Locate the cell with the specified text and output its (X, Y) center coordinate. 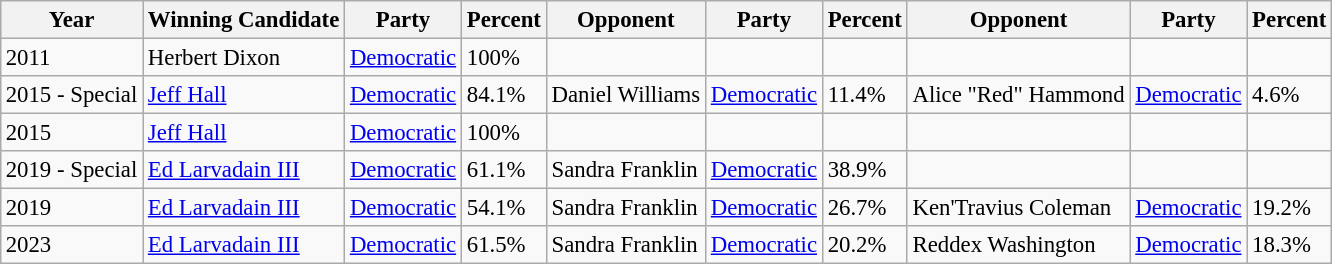
2019 (71, 208)
2011 (71, 57)
Year (71, 20)
Daniel Williams (626, 95)
26.7% (864, 208)
2023 (71, 245)
Herbert Dixon (244, 57)
61.1% (504, 170)
19.2% (1290, 208)
Winning Candidate (244, 20)
4.6% (1290, 95)
2019 - Special (71, 170)
38.9% (864, 170)
18.3% (1290, 245)
Ken'Travius Coleman (1018, 208)
11.4% (864, 95)
54.1% (504, 208)
2015 (71, 133)
Reddex Washington (1018, 245)
84.1% (504, 95)
61.5% (504, 245)
20.2% (864, 245)
Alice "Red" Hammond (1018, 95)
2015 - Special (71, 95)
